From the cell containing the given text, extract its center point as [x, y] coordinate. 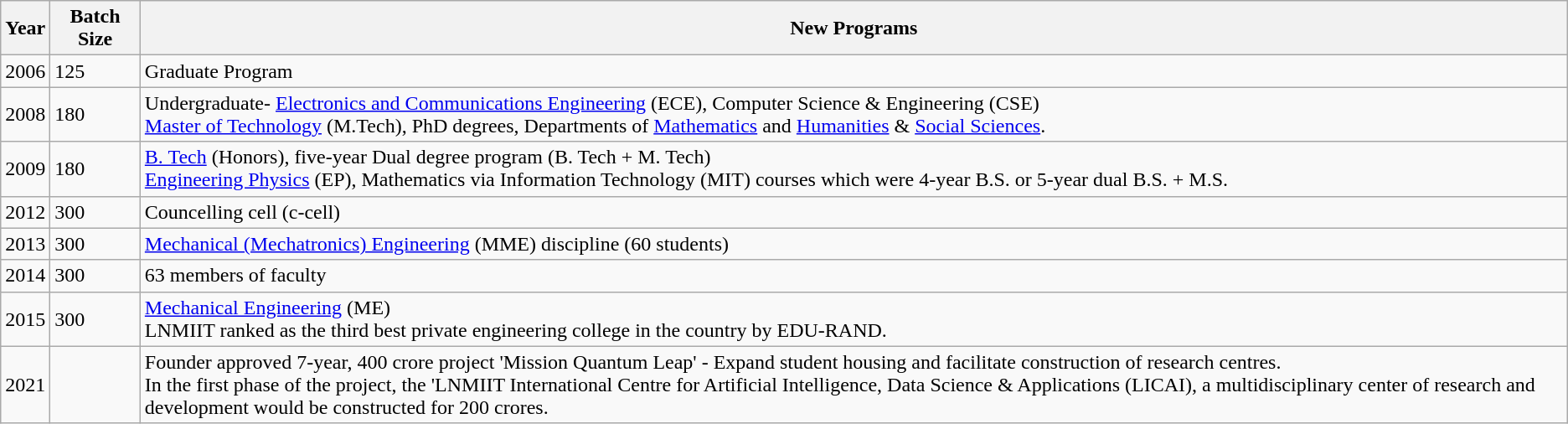
Councelling cell (c-cell) [854, 212]
125 [95, 71]
2006 [25, 71]
2013 [25, 244]
New Programs [854, 28]
Year [25, 28]
63 members of faculty [854, 276]
2021 [25, 385]
Mechanical (Mechatronics) Engineering (MME) discipline (60 students) [854, 244]
2012 [25, 212]
2008 [25, 114]
2015 [25, 318]
Graduate Program [854, 71]
2014 [25, 276]
Mechanical Engineering (ME)LNMIIT ranked as the third best private engineering college in the country by EDU-RAND. [854, 318]
2009 [25, 169]
Batch Size [95, 28]
